Locate the cell with the specified text and output its [x, y] center coordinate. 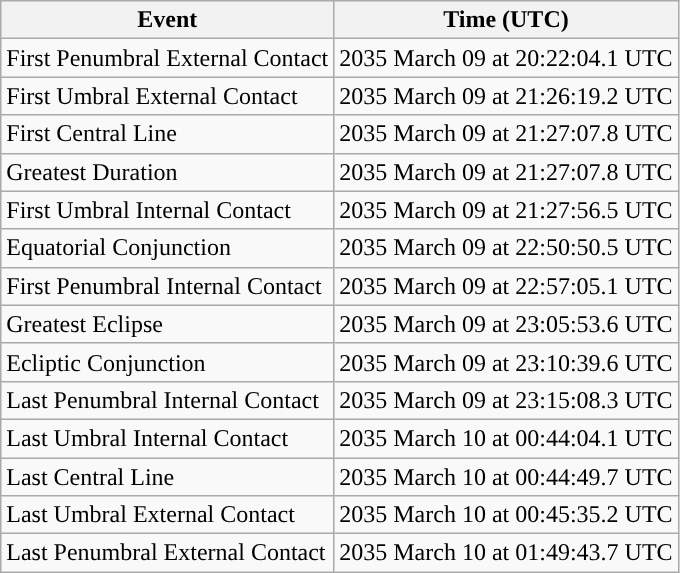
2035 March 09 at 22:50:50.5 UTC [506, 248]
Last Umbral External Contact [168, 515]
2035 March 10 at 00:44:04.1 UTC [506, 438]
2035 March 09 at 21:27:56.5 UTC [506, 210]
Greatest Duration [168, 172]
Last Penumbral Internal Contact [168, 400]
Last Penumbral External Contact [168, 553]
Last Umbral Internal Contact [168, 438]
2035 March 09 at 23:10:39.6 UTC [506, 362]
First Umbral Internal Contact [168, 210]
First Umbral External Contact [168, 96]
2035 March 09 at 20:22:04.1 UTC [506, 58]
2035 March 09 at 23:05:53.6 UTC [506, 324]
2035 March 09 at 23:15:08.3 UTC [506, 400]
First Penumbral Internal Contact [168, 286]
First Penumbral External Contact [168, 58]
Ecliptic Conjunction [168, 362]
2035 March 10 at 00:45:35.2 UTC [506, 515]
First Central Line [168, 134]
Event [168, 20]
2035 March 09 at 22:57:05.1 UTC [506, 286]
Last Central Line [168, 477]
2035 March 10 at 00:44:49.7 UTC [506, 477]
2035 March 10 at 01:49:43.7 UTC [506, 553]
2035 March 09 at 21:26:19.2 UTC [506, 96]
Greatest Eclipse [168, 324]
Equatorial Conjunction [168, 248]
Time (UTC) [506, 20]
